Extract the [X, Y] coordinate from the center of the cell holding the provided text.  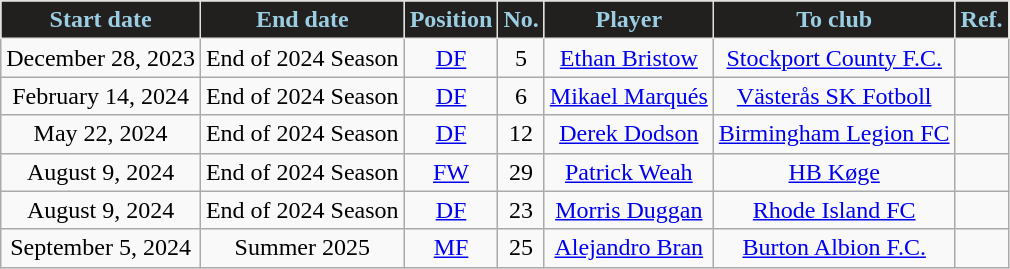
Burton Albion F.C. [834, 248]
6 [521, 96]
29 [521, 172]
Stockport County F.C. [834, 58]
December 28, 2023 [101, 58]
September 5, 2024 [101, 248]
MF [451, 248]
Mikael Marqués [628, 96]
May 22, 2024 [101, 134]
To club [834, 20]
5 [521, 58]
Morris Duggan [628, 210]
Summer 2025 [302, 248]
Patrick Weah [628, 172]
Player [628, 20]
25 [521, 248]
HB Køge [834, 172]
Position [451, 20]
Alejandro Bran [628, 248]
No. [521, 20]
Rhode Island FC [834, 210]
Västerås SK Fotboll [834, 96]
Start date [101, 20]
Ethan Bristow [628, 58]
FW [451, 172]
12 [521, 134]
Birmingham Legion FC [834, 134]
Derek Dodson [628, 134]
End date [302, 20]
February 14, 2024 [101, 96]
Ref. [982, 20]
23 [521, 210]
